Determine the (x, y) coordinate at the center of the cell enclosing the given text.  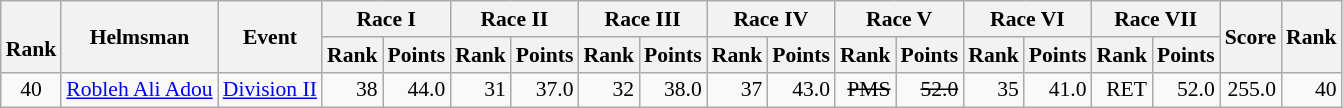
32 (610, 90)
Division II (270, 90)
Race V (899, 19)
38.0 (673, 90)
PMS (866, 90)
Score (1250, 36)
Race IV (771, 19)
Race I (386, 19)
43.0 (801, 90)
255.0 (1250, 90)
37 (738, 90)
Race III (643, 19)
RET (1122, 90)
44.0 (417, 90)
35 (994, 90)
31 (480, 90)
Race VII (1156, 19)
Robleh Ali Adou (139, 90)
Race II (514, 19)
Event (270, 36)
37.0 (545, 90)
Helmsman (139, 36)
41.0 (1058, 90)
38 (352, 90)
Race VI (1027, 19)
